Capture the cell that displays the provided text and extract its (x, y) central coordinate. 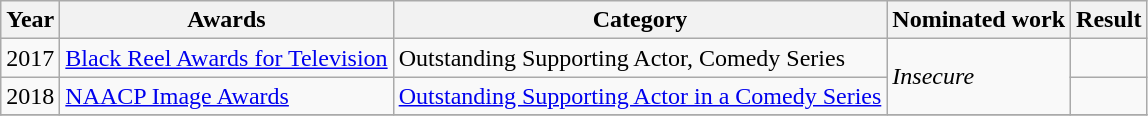
Nominated work (979, 20)
Black Reel Awards for Television (226, 58)
Awards (226, 20)
Result (1109, 20)
2018 (30, 96)
2017 (30, 58)
Insecure (979, 77)
Outstanding Supporting Actor, Comedy Series (640, 58)
Outstanding Supporting Actor in a Comedy Series (640, 96)
Category (640, 20)
Year (30, 20)
NAACP Image Awards (226, 96)
